Determine the [X, Y] coordinate at the center of the cell enclosing the given text.  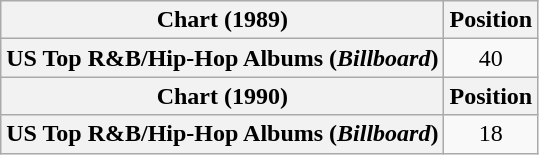
Chart (1990) [222, 96]
Chart (1989) [222, 20]
18 [491, 134]
40 [491, 58]
